Capture the cell that displays the provided text and extract its [x, y] central coordinate. 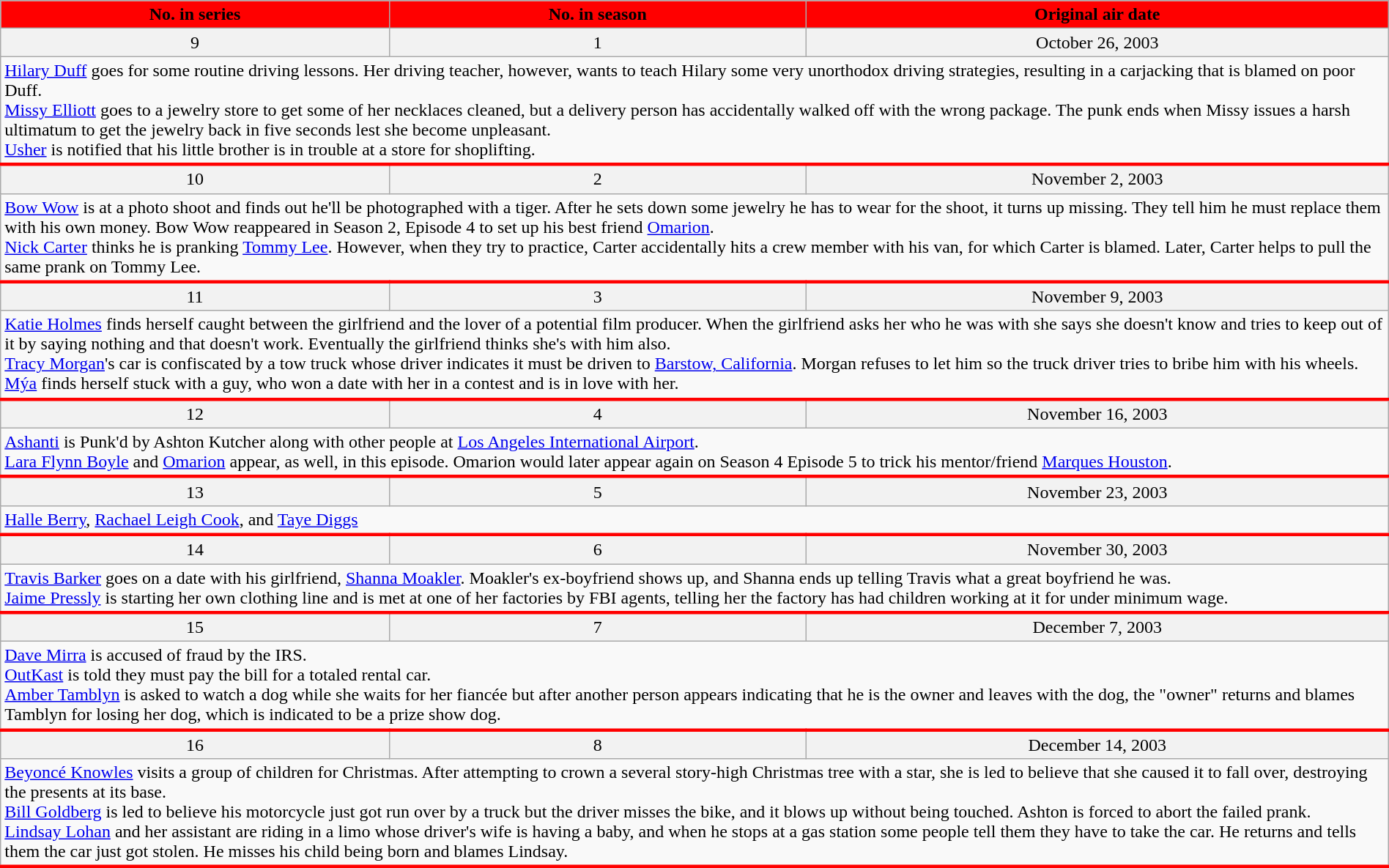
No. in series [195, 15]
November 16, 2003 [1097, 414]
2 [598, 179]
4 [598, 414]
5 [598, 492]
November 30, 2003 [1097, 549]
13 [195, 492]
14 [195, 549]
December 7, 2003 [1097, 627]
November 23, 2003 [1097, 492]
7 [598, 627]
8 [598, 744]
6 [598, 549]
11 [195, 297]
9 [195, 42]
Halle Berry, Rachael Leigh Cook, and Taye Diggs [694, 520]
October 26, 2003 [1097, 42]
1 [598, 42]
15 [195, 627]
3 [598, 297]
16 [195, 744]
November 2, 2003 [1097, 179]
12 [195, 414]
December 14, 2003 [1097, 744]
Original air date [1097, 15]
No. in season [598, 15]
10 [195, 179]
November 9, 2003 [1097, 297]
